Extract the (x, y) coordinate from the center of the cell holding the provided text.  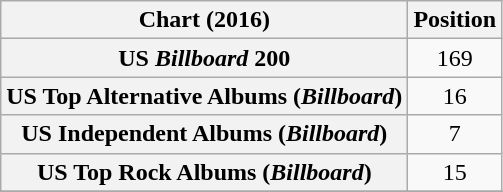
16 (455, 96)
US Billboard 200 (204, 58)
US Top Alternative Albums (Billboard) (204, 96)
Chart (2016) (204, 20)
US Top Rock Albums (Billboard) (204, 172)
Position (455, 20)
169 (455, 58)
15 (455, 172)
7 (455, 134)
US Independent Albums (Billboard) (204, 134)
